Find where the given text appears and provide that cell's center as [X, Y] coordinate. 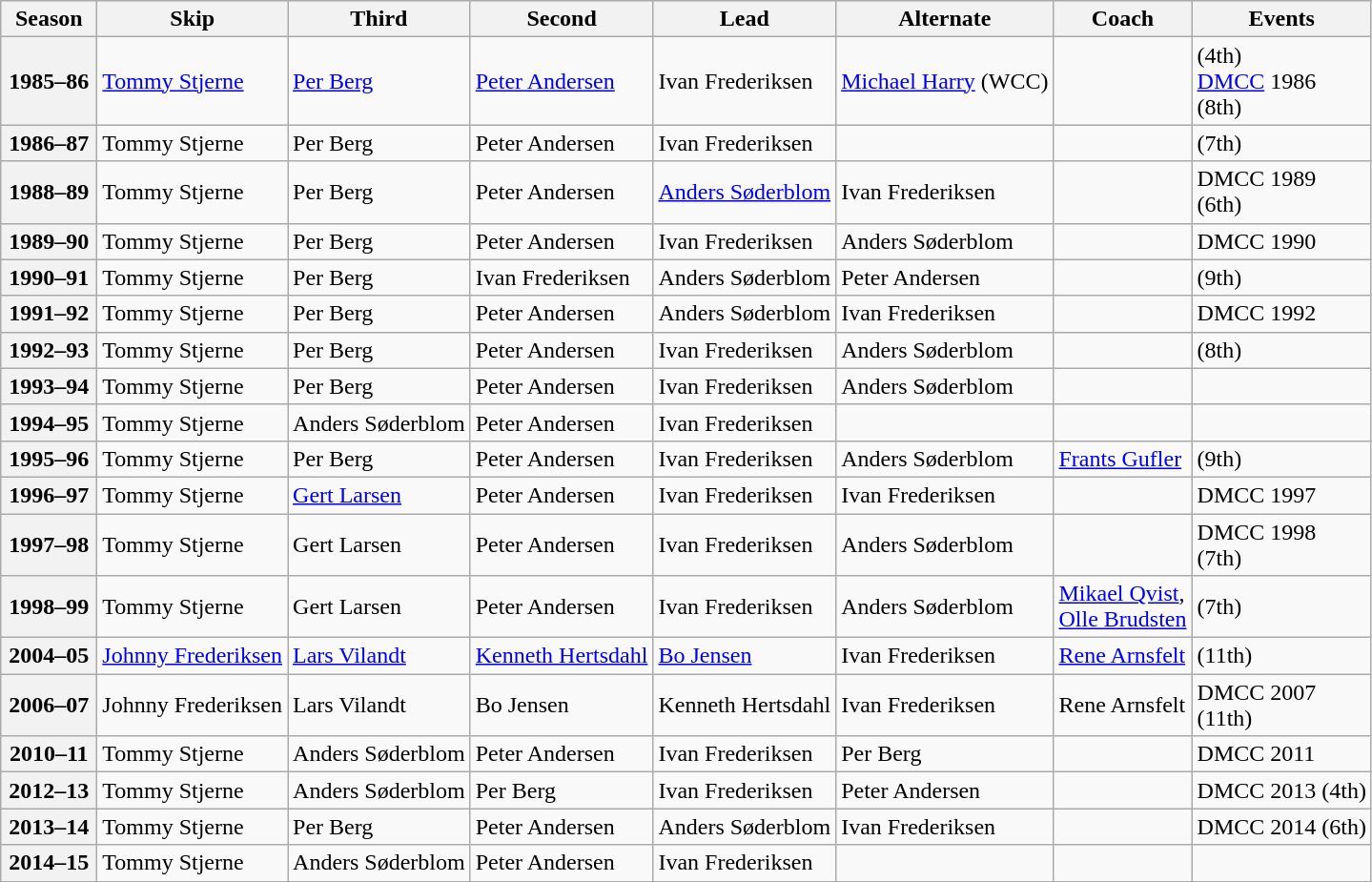
2006–07 [50, 706]
2012–13 [50, 790]
(11th) [1281, 656]
Mikael Qvist,Olle Brudsten [1123, 606]
2014–15 [50, 863]
DMCC 1997 [1281, 495]
Skip [193, 19]
Alternate [945, 19]
Michael Harry (WCC) [945, 81]
1985–86 [50, 81]
DMCC 2011 [1281, 754]
DMCC 1998 (7th) [1281, 544]
1988–89 [50, 193]
2004–05 [50, 656]
1995–96 [50, 459]
DMCC 2014 (6th) [1281, 827]
DMCC 1989 (6th) [1281, 193]
DMCC 1992 [1281, 314]
1994–95 [50, 422]
1989–90 [50, 241]
(4th)DMCC 1986 (8th) [1281, 81]
2013–14 [50, 827]
DMCC 2007 (11th) [1281, 706]
1998–99 [50, 606]
1990–91 [50, 277]
DMCC 2013 (4th) [1281, 790]
Coach [1123, 19]
1986–87 [50, 143]
2010–11 [50, 754]
Second [562, 19]
Frants Gufler [1123, 459]
Season [50, 19]
Third [379, 19]
Lead [745, 19]
1997–98 [50, 544]
DMCC 1990 [1281, 241]
Events [1281, 19]
1996–97 [50, 495]
(8th) [1281, 350]
1993–94 [50, 386]
1991–92 [50, 314]
1992–93 [50, 350]
